Return the (X, Y) coordinate for the center point of the cell that contains the specified text.  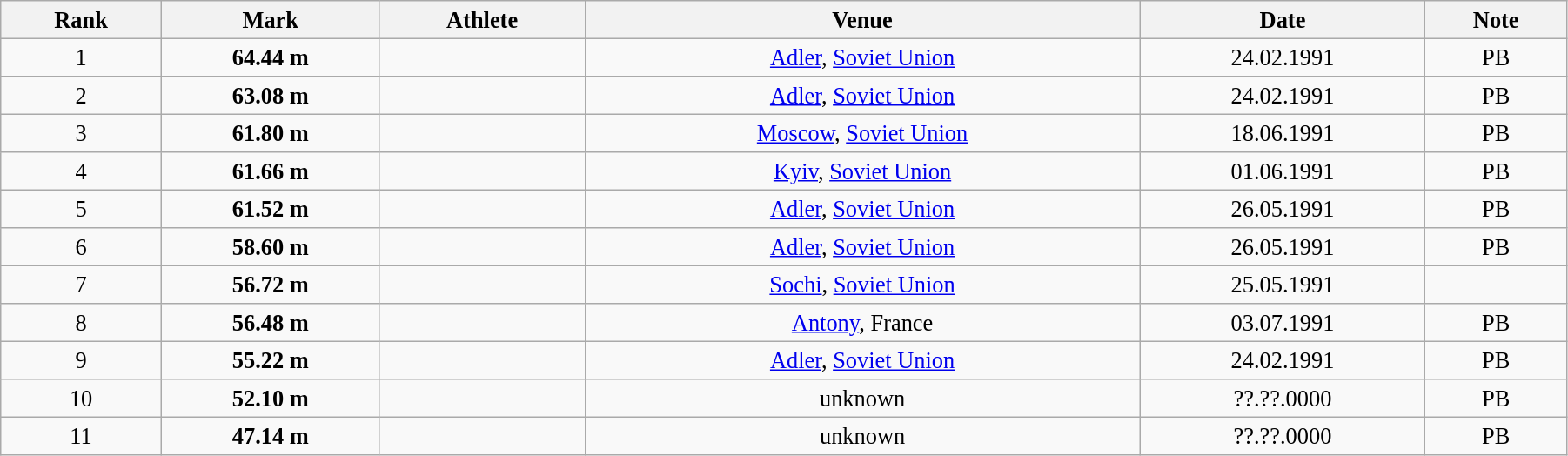
Note (1496, 19)
61.66 m (270, 171)
Antony, France (862, 323)
9 (82, 360)
Moscow, Soviet Union (862, 133)
Kyiv, Soviet Union (862, 171)
10 (82, 399)
6 (82, 247)
2 (82, 95)
Venue (862, 19)
8 (82, 323)
3 (82, 133)
61.52 m (270, 209)
01.06.1991 (1283, 171)
11 (82, 436)
58.60 m (270, 247)
Athlete (482, 19)
47.14 m (270, 436)
Sochi, Soviet Union (862, 285)
56.72 m (270, 285)
1 (82, 57)
52.10 m (270, 399)
63.08 m (270, 95)
Rank (82, 19)
Date (1283, 19)
64.44 m (270, 57)
03.07.1991 (1283, 323)
25.05.1991 (1283, 285)
5 (82, 209)
56.48 m (270, 323)
61.80 m (270, 133)
Mark (270, 19)
7 (82, 285)
55.22 m (270, 360)
18.06.1991 (1283, 133)
4 (82, 171)
